Return the [X, Y] coordinate for the center point of the cell that contains the specified text.  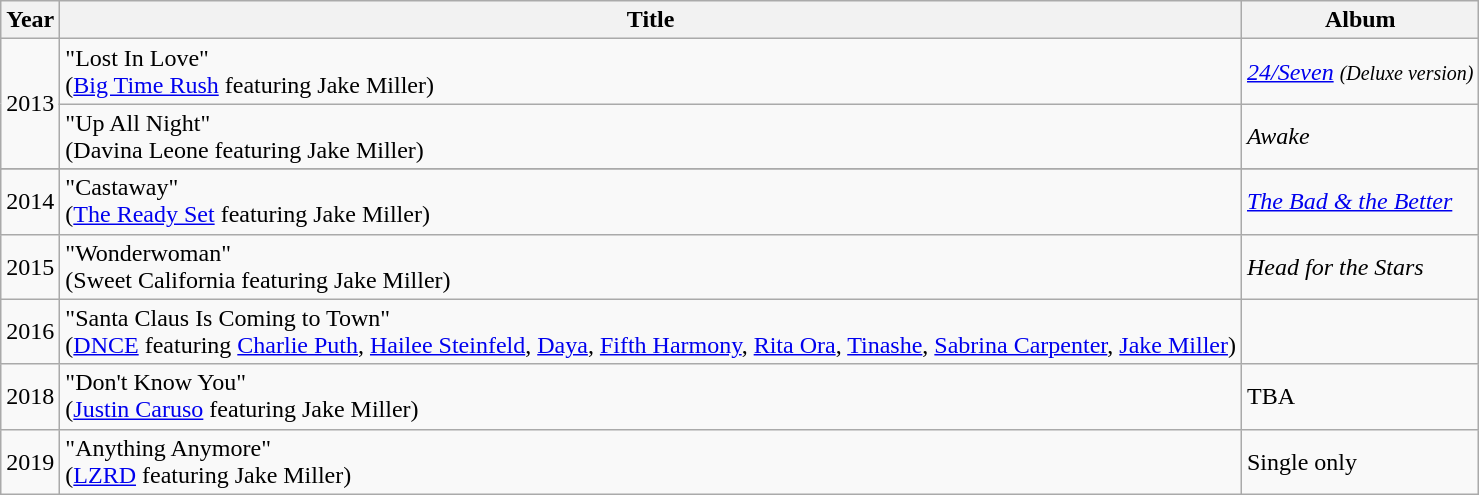
"Don't Know You"(Justin Caruso featuring Jake Miller) [651, 396]
"Lost In Love"(Big Time Rush featuring Jake Miller) [651, 72]
TBA [1360, 396]
"Up All Night"(Davina Leone featuring Jake Miller) [651, 136]
24/Seven (Deluxe version) [1360, 72]
Album [1360, 20]
2016 [30, 332]
"Wonderwoman"(Sweet California featuring Jake Miller) [651, 266]
Title [651, 20]
Head for the Stars [1360, 266]
"Castaway"(The Ready Set featuring Jake Miller) [651, 202]
2014 [30, 202]
2018 [30, 396]
Awake [1360, 136]
2019 [30, 462]
The Bad & the Better [1360, 202]
Year [30, 20]
Single only [1360, 462]
"Anything Anymore"(LZRD featuring Jake Miller) [651, 462]
2015 [30, 266]
2013 [30, 104]
